Determine the (x, y) coordinate at the center of the cell enclosing the given text.  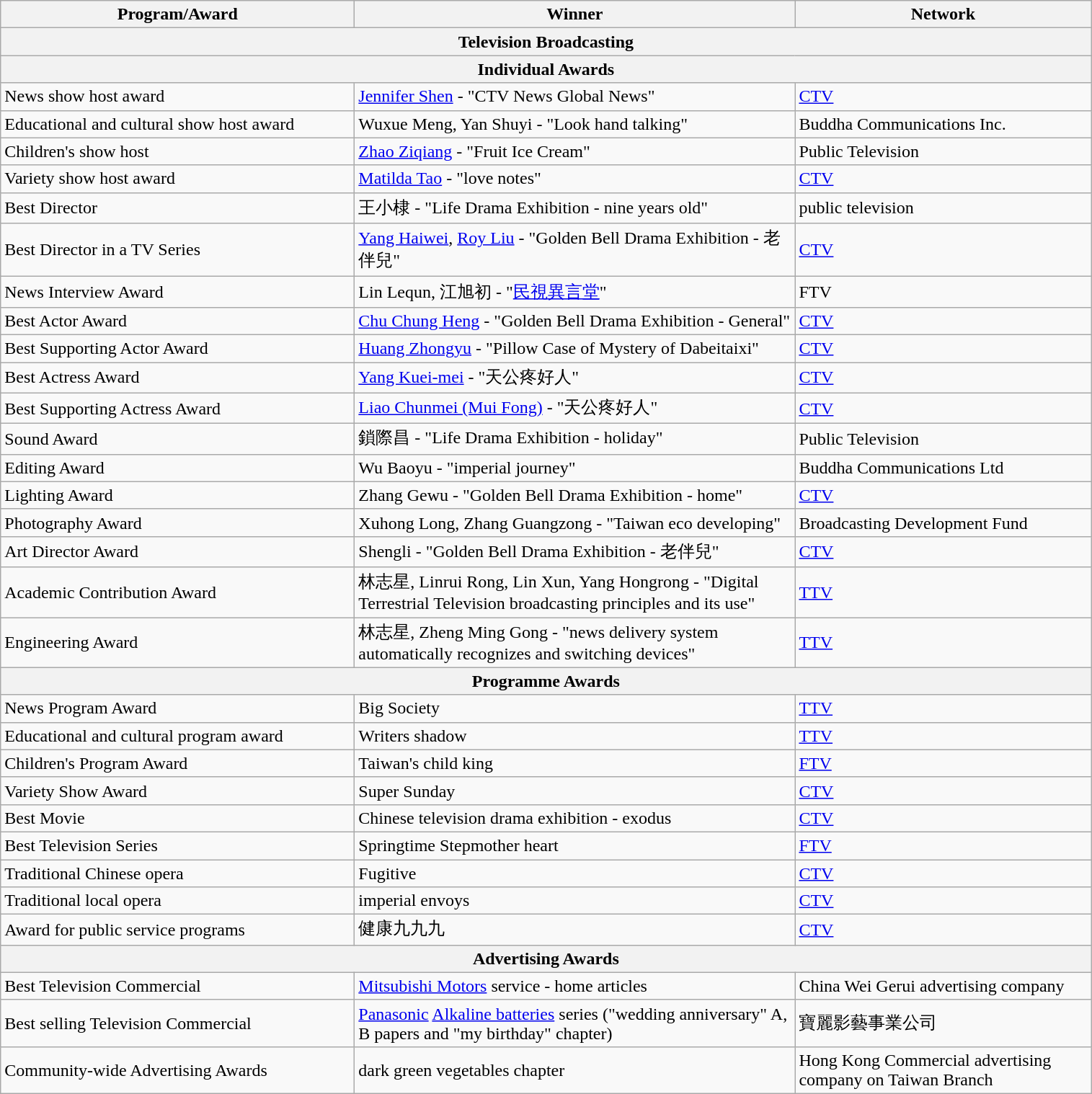
Community-wide Advertising Awards (177, 1069)
Program/Award (177, 14)
Art Director Award (177, 552)
Editing Award (177, 468)
Educational and cultural program award (177, 736)
Best Director (177, 208)
林志星, Linrui Rong, Lin Xun, Yang Hongrong - "Digital Terrestrial Television broadcasting principles and its use" (575, 592)
Best selling Television Commercial (177, 1023)
News show host award (177, 97)
Photography Award (177, 522)
Children's Program Award (177, 763)
Variety Show Award (177, 791)
Fugitive (575, 873)
Zhao Ziqiang - "Fruit Ice Cream" (575, 151)
Lin Lequn, 江旭初 - "民視異言堂" (575, 293)
Children's show host (177, 151)
Winner (575, 14)
林志星, Zheng Ming Gong - "news delivery system automatically recognizes and switching devices" (575, 642)
Best Movie (177, 818)
Academic Contribution Award (177, 592)
Advertising Awards (546, 959)
Broadcasting Development Fund (943, 522)
王小棣 - "Life Drama Exhibition - nine years old" (575, 208)
Taiwan's child king (575, 763)
News Program Award (177, 708)
寶麗影藝事業公司 (943, 1023)
Best Director in a TV Series (177, 250)
Yang Haiwei, Roy Liu - "Golden Bell Drama Exhibition - 老伴兒" (575, 250)
Wuxue Meng, Yan Shuyi - "Look hand talking" (575, 124)
Wu Baoyu - "imperial journey" (575, 468)
Variety show host award (177, 179)
Super Sunday (575, 791)
Network (943, 14)
dark green vegetables chapter (575, 1069)
Individual Awards (546, 69)
Best Supporting Actor Award (177, 348)
Xuhong Long, Zhang Guangzong - "Taiwan eco developing" (575, 522)
鎖際昌 - "Life Drama Exhibition - holiday" (575, 440)
Big Society (575, 708)
Traditional Chinese opera (177, 873)
Writers shadow (575, 736)
Shengli - "Golden Bell Drama Exhibition - 老伴兒" (575, 552)
Educational and cultural show host award (177, 124)
健康九九九 (575, 930)
Chu Chung Heng - "Golden Bell Drama Exhibition - General" (575, 321)
Zhang Gewu - "Golden Bell Drama Exhibition - home" (575, 495)
imperial envoys (575, 901)
Buddha Communications Inc. (943, 124)
Best Actor Award (177, 321)
Panasonic Alkaline batteries series ("wedding anniversary" A, B papers and "my birthday" chapter) (575, 1023)
Programme Awards (546, 681)
Traditional local opera (177, 901)
Liao Chunmei (Mui Fong) - "天公疼好人" (575, 408)
Chinese television drama exhibition - exodus (575, 818)
Engineering Award (177, 642)
public television (943, 208)
Award for public service programs (177, 930)
Best Supporting Actress Award (177, 408)
Best Television Series (177, 845)
Best Television Commercial (177, 986)
Buddha Communications Ltd (943, 468)
Mitsubishi Motors service - home articles (575, 986)
Huang Zhongyu - "Pillow Case of Mystery of Dabeitaixi" (575, 348)
Yang Kuei-mei - "天公疼好人" (575, 378)
Best Actress Award (177, 378)
Sound Award (177, 440)
News Interview Award (177, 293)
Matilda Tao - "love notes" (575, 179)
Hong Kong Commercial advertising company on Taiwan Branch (943, 1069)
China Wei Gerui advertising company (943, 986)
Springtime Stepmother heart (575, 845)
Jennifer Shen - "CTV News Global News" (575, 97)
Television Broadcasting (546, 42)
Lighting Award (177, 495)
